Provide the [X, Y] coordinate of the cell's center where the given text is located.  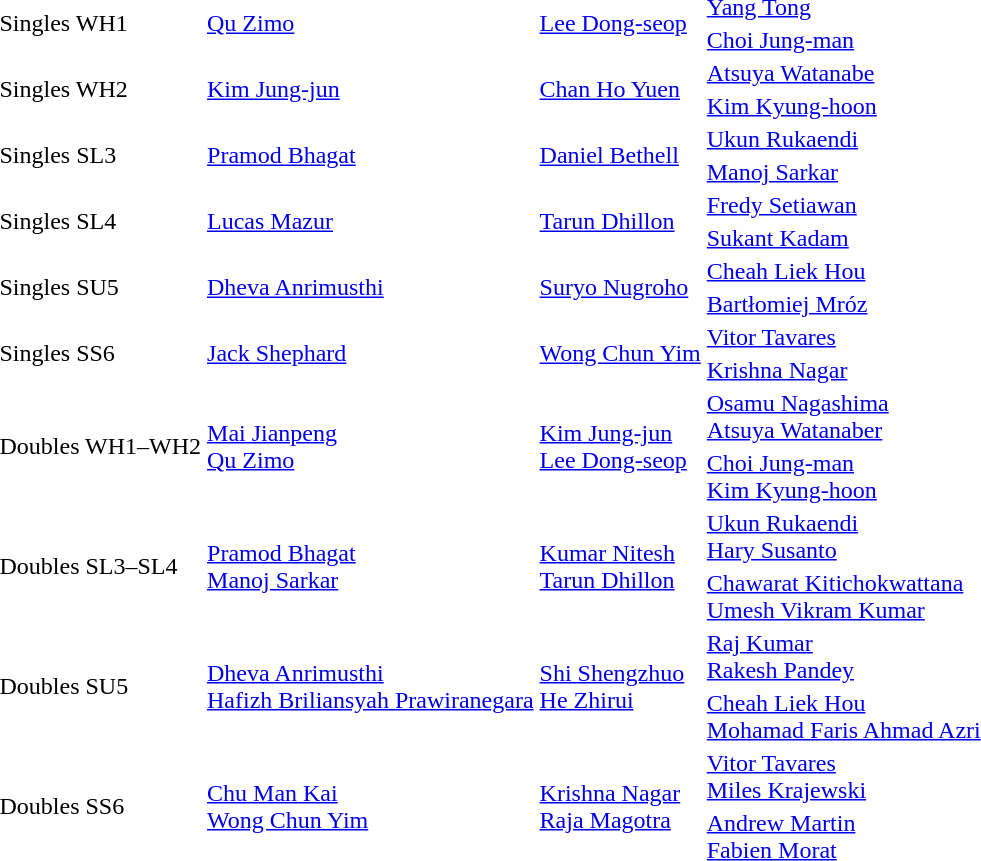
Dheva Anrimusthi [371, 288]
Chan Ho Yuen [620, 90]
Tarun Dhillon [620, 222]
Pramod Bhagat [371, 156]
Pramod Bhagat Manoj Sarkar [371, 566]
Wong Chun Yim [620, 354]
Dheva Anrimusthi Hafizh Briliansyah Prawiranegara [371, 686]
Kim Jung-jun Lee Dong-seop [620, 446]
Suryo Nugroho [620, 288]
Shi Shengzhuo He Zhirui [620, 686]
Daniel Bethell [620, 156]
Mai Jianpeng Qu Zimo [371, 446]
Kumar Nitesh Tarun Dhillon [620, 566]
Jack Shephard [371, 354]
Lucas Mazur [371, 222]
Kim Jung-jun [371, 90]
